Scan for the cell matching the given text and deliver its [x, y] coordinate at center. 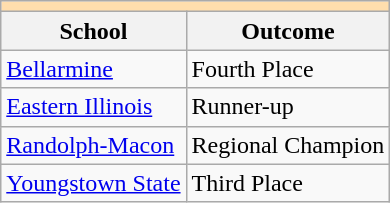
Eastern Illinois [94, 107]
Regional Champion [288, 145]
Fourth Place [288, 69]
Outcome [288, 31]
School [94, 31]
Runner-up [288, 107]
Bellarmine [94, 69]
Third Place [288, 183]
Randolph-Macon [94, 145]
Youngstown State [94, 183]
